Search for the cell housing the specified text and yield its (X, Y) center coordinate. 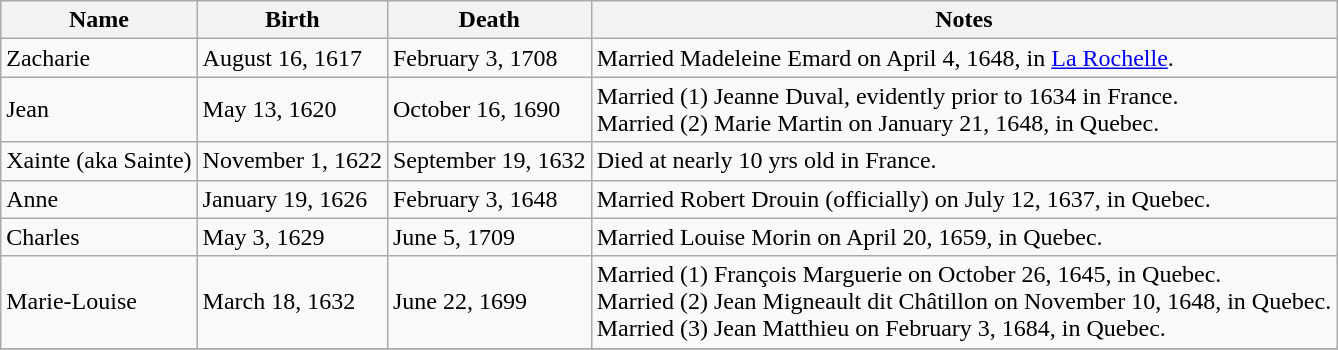
Anne (99, 199)
May 3, 1629 (292, 237)
February 3, 1648 (489, 199)
September 19, 1632 (489, 161)
Married Robert Drouin (officially) on July 12, 1637, in Quebec. (964, 199)
Marie-Louise (99, 302)
February 3, 1708 (489, 58)
Birth (292, 20)
October 16, 1690 (489, 110)
November 1, 1622 (292, 161)
June 5, 1709 (489, 237)
January 19, 1626 (292, 199)
Jean (99, 110)
March 18, 1632 (292, 302)
Died at nearly 10 yrs old in France. (964, 161)
Married Louise Morin on April 20, 1659, in Quebec. (964, 237)
Notes (964, 20)
June 22, 1699 (489, 302)
May 13, 1620 (292, 110)
Charles (99, 237)
Xainte (aka Sainte) (99, 161)
August 16, 1617 (292, 58)
Married (1) Jeanne Duval, evidently prior to 1634 in France. Married (2) Marie Martin on January 21, 1648, in Quebec. (964, 110)
Married Madeleine Emard on April 4, 1648, in La Rochelle. (964, 58)
Zacharie (99, 58)
Death (489, 20)
Name (99, 20)
